Capture the cell that displays the provided text and extract its [x, y] central coordinate. 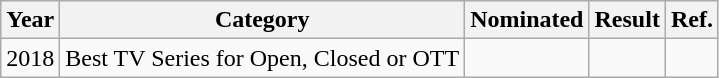
Nominated [527, 20]
Best TV Series for Open, Closed or OTT [262, 58]
2018 [30, 58]
Year [30, 20]
Ref. [692, 20]
Category [262, 20]
Result [627, 20]
